From the cell containing the given text, extract its center point as [X, Y] coordinate. 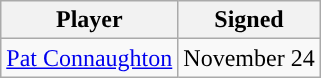
Signed [249, 20]
November 24 [249, 58]
Pat Connaughton [90, 58]
Player [90, 20]
